Extract the (X, Y) coordinate from the center of the cell holding the provided text.  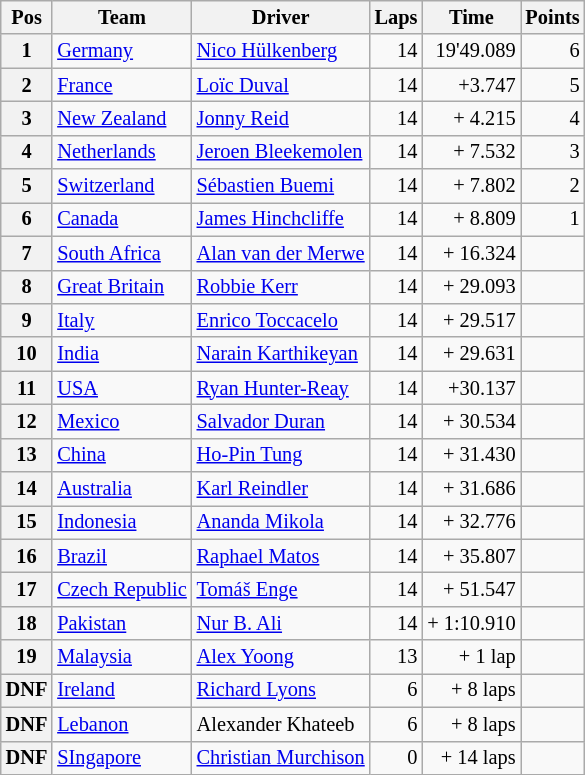
Salvador Duran (281, 421)
SIngapore (122, 758)
17 (27, 589)
7 (27, 253)
18 (27, 623)
Alan van der Merwe (281, 253)
Points (552, 17)
+ 16.324 (471, 253)
+ 4.215 (471, 118)
+ 29.093 (471, 287)
Great Britain (122, 287)
France (122, 85)
Sébastien Buemi (281, 186)
Ho-Pin Tung (281, 455)
Time (471, 17)
Laps (396, 17)
Australia (122, 489)
Alex Yoong (281, 657)
+ 31.430 (471, 455)
12 (27, 421)
11 (27, 388)
Narain Karthikeyan (281, 354)
South Africa (122, 253)
Switzerland (122, 186)
+3.747 (471, 85)
Brazil (122, 556)
+ 29.517 (471, 320)
Loïc Duval (281, 85)
Driver (281, 17)
Jonny Reid (281, 118)
+ 1:10.910 (471, 623)
0 (396, 758)
James Hinchcliffe (281, 219)
Canada (122, 219)
+ 51.547 (471, 589)
Malaysia (122, 657)
USA (122, 388)
Robbie Kerr (281, 287)
+30.137 (471, 388)
Ryan Hunter-Reay (281, 388)
+ 32.776 (471, 522)
Richard Lyons (281, 690)
19'49.089 (471, 51)
Nur B. Ali (281, 623)
Karl Reindler (281, 489)
Indonesia (122, 522)
Team (122, 17)
Christian Murchison (281, 758)
19 (27, 657)
Raphael Matos (281, 556)
Lebanon (122, 724)
Alexander Khateeb (281, 724)
+ 1 lap (471, 657)
+ 8.809 (471, 219)
Ananda Mikola (281, 522)
+ 7.802 (471, 186)
+ 7.532 (471, 152)
+ 14 laps (471, 758)
+ 31.686 (471, 489)
10 (27, 354)
Tomáš Enge (281, 589)
16 (27, 556)
Germany (122, 51)
Netherlands (122, 152)
+ 30.534 (471, 421)
Jeroen Bleekemolen (281, 152)
China (122, 455)
New Zealand (122, 118)
Pos (27, 17)
9 (27, 320)
8 (27, 287)
Enrico Toccacelo (281, 320)
15 (27, 522)
Ireland (122, 690)
+ 35.807 (471, 556)
India (122, 354)
Czech Republic (122, 589)
+ 29.631 (471, 354)
Pakistan (122, 623)
Italy (122, 320)
Mexico (122, 421)
Nico Hülkenberg (281, 51)
